Pinpoint the cell where the given text exists, returning its [X, Y] midpoint coordinate. 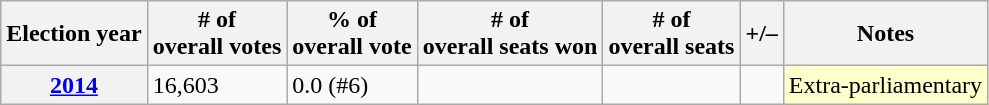
16,603 [217, 85]
# ofoverall seats won [510, 34]
# ofoverall seats [672, 34]
+/– [762, 34]
# ofoverall votes [217, 34]
0.0 (#6) [352, 85]
2014 [74, 85]
% ofoverall vote [352, 34]
Notes [885, 34]
Extra-parliamentary [885, 85]
Election year [74, 34]
